Identify which cell holds the provided text, then report its (x, y) central coordinate. 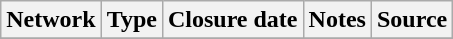
Notes (337, 20)
Network (51, 20)
Type (132, 20)
Closure date (232, 20)
Source (412, 20)
